Output the [x, y] coordinate of the center of the cell containing the given text.  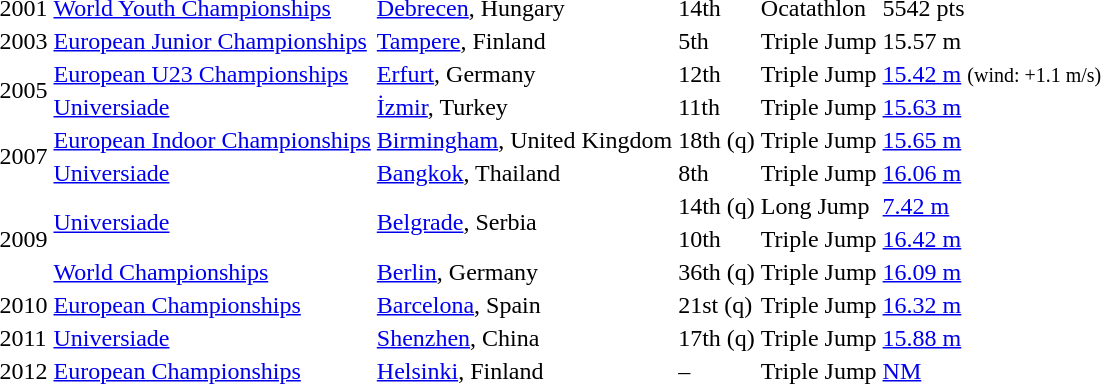
Belgrade, Serbia [524, 222]
5th [717, 41]
36th (q) [717, 272]
11th [717, 107]
European Championships [212, 305]
European U23 Championships [212, 74]
European Indoor Championships [212, 140]
Berlin, Germany [524, 272]
European Junior Championships [212, 41]
21st (q) [717, 305]
14th (q) [717, 206]
World Championships [212, 272]
Erfurt, Germany [524, 74]
Barcelona, Spain [524, 305]
Shenzhen, China [524, 338]
Bangkok, Thailand [524, 173]
17th (q) [717, 338]
Birmingham, United Kingdom [524, 140]
8th [717, 173]
12th [717, 74]
İzmir, Turkey [524, 107]
10th [717, 239]
18th (q) [717, 140]
Long Jump [818, 206]
Tampere, Finland [524, 41]
